Return the [X, Y] coordinate for the center point of the cell that contains the specified text.  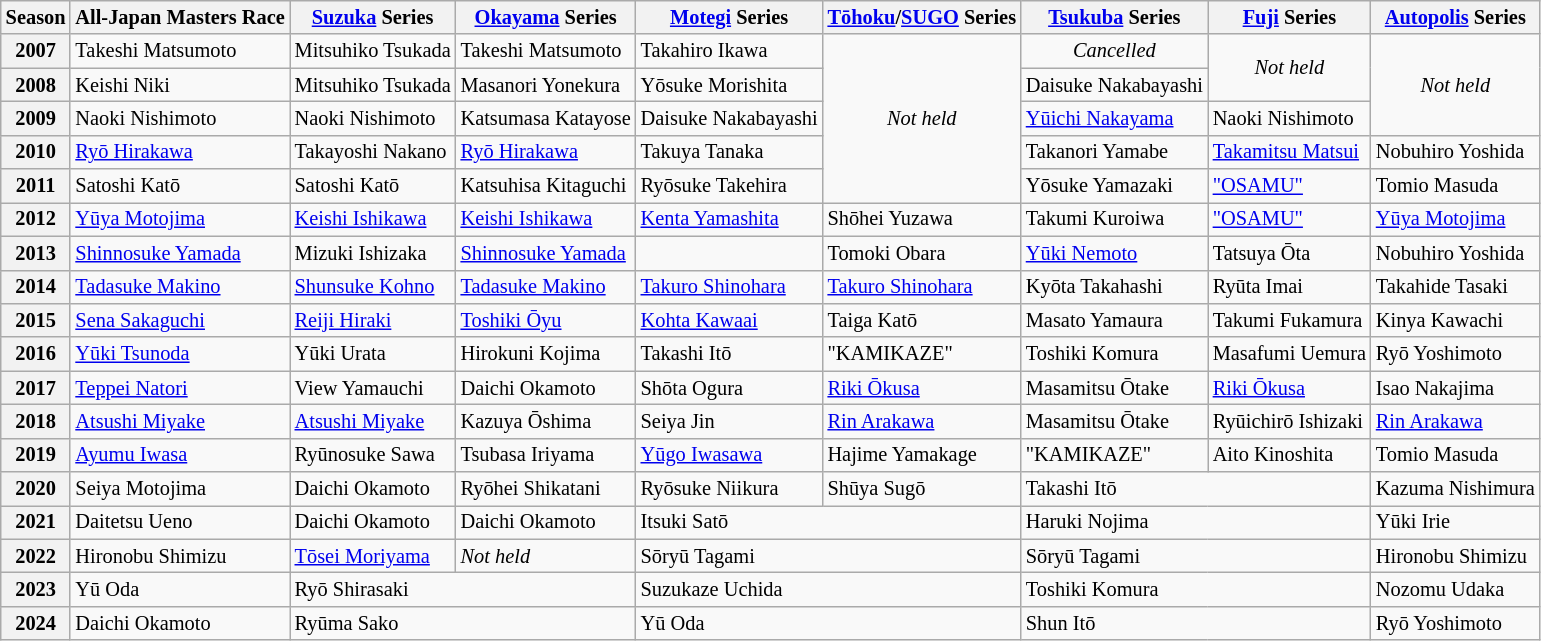
Hirokuni Kojima [546, 354]
Katsuhisa Kitaguchi [546, 186]
2021 [36, 522]
View Yamauchi [373, 388]
Reiji Hiraki [373, 320]
Daitetsu Ueno [180, 522]
2017 [36, 388]
2015 [36, 320]
Takumi Fukamura [1290, 320]
2009 [36, 118]
Masato Yamaura [1114, 320]
Suzukaze Uchida [828, 589]
2016 [36, 354]
Hajime Yamakage [922, 455]
Kazuma Nishimura [1456, 489]
Takahide Tasaki [1456, 287]
Yūki Nemoto [1114, 253]
Ryūnosuke Sawa [373, 455]
Kinya Kawachi [1456, 320]
2007 [36, 51]
Kohta Kawaai [730, 320]
Isao Nakajima [1456, 388]
Katsumasa Katayose [546, 118]
Keishi Niki [180, 85]
Masanori Yonekura [546, 85]
2018 [36, 421]
Ryōhei Shikatani [546, 489]
Itsuki Satō [828, 522]
2019 [36, 455]
Ryōsuke Niikura [730, 489]
Yūichi Nakayama [1114, 118]
Okayama Series [546, 17]
2010 [36, 152]
Shūya Sugō [922, 489]
Yōsuke Yamazaki [1114, 186]
Masafumi Uemura [1290, 354]
Teppei Natori [180, 388]
Taiga Katō [922, 320]
Haruki Nojima [1196, 522]
2014 [36, 287]
Kyōta Takahashi [1114, 287]
Takuya Tanaka [730, 152]
Takanori Yamabe [1114, 152]
Suzuka Series [373, 17]
2012 [36, 219]
Mizuki Ishizaka [373, 253]
2008 [36, 85]
Toshiki Ōyu [546, 320]
Autopolis Series [1456, 17]
Tsubasa Iriyama [546, 455]
Ryūta Imai [1290, 287]
Ryō Shirasaki [463, 589]
Kazuya Ōshima [546, 421]
Yōsuke Morishita [730, 85]
Takumi Kuroiwa [1114, 219]
Tatsuya Ōta [1290, 253]
Takayoshi Nakano [373, 152]
Fuji Series [1290, 17]
Motegi Series [730, 17]
Seiya Jin [730, 421]
Aito Kinoshita [1290, 455]
Ayumu Iwasa [180, 455]
Sena Sakaguchi [180, 320]
Ryūichirō Ishizaki [1290, 421]
Yūgo Iwasawa [730, 455]
Season [36, 17]
Takamitsu Matsui [1290, 152]
Takahiro Ikawa [730, 51]
Tsukuba Series [1114, 17]
Shunsuke Kohno [373, 287]
Cancelled [1114, 51]
Nozomu Udaka [1456, 589]
Yūki Urata [373, 354]
Yūki Tsunoda [180, 354]
All-Japan Masters Race [180, 17]
2024 [36, 623]
Tomoki Obara [922, 253]
Shōhei Yuzawa [922, 219]
Shun Itō [1196, 623]
2022 [36, 556]
Ryūma Sako [463, 623]
2023 [36, 589]
Tōsei Moriyama [373, 556]
Shōta Ogura [730, 388]
Kenta Yamashita [730, 219]
Ryōsuke Takehira [730, 186]
Tōhoku/SUGO Series [922, 17]
2011 [36, 186]
2013 [36, 253]
Yūki Irie [1456, 522]
Seiya Motojima [180, 489]
2020 [36, 489]
